Extract the [X, Y] coordinate from the center of the cell holding the provided text.  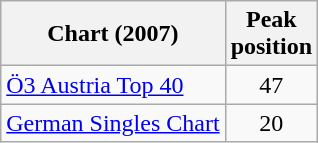
Chart (2007) [113, 34]
German Singles Chart [113, 123]
20 [271, 123]
Peakposition [271, 34]
47 [271, 85]
Ö3 Austria Top 40 [113, 85]
